Capture the cell that displays the provided text and extract its (X, Y) central coordinate. 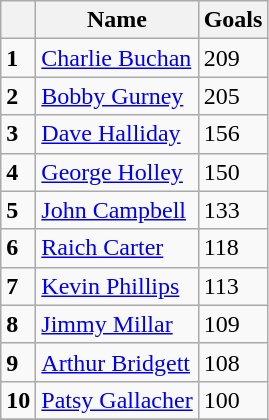
Goals (233, 20)
Bobby Gurney (117, 96)
8 (18, 324)
Kevin Phillips (117, 286)
6 (18, 248)
7 (18, 286)
Patsy Gallacher (117, 400)
1 (18, 58)
Jimmy Millar (117, 324)
Raich Carter (117, 248)
209 (233, 58)
150 (233, 172)
2 (18, 96)
Arthur Bridgett (117, 362)
118 (233, 248)
Name (117, 20)
John Campbell (117, 210)
109 (233, 324)
133 (233, 210)
205 (233, 96)
113 (233, 286)
10 (18, 400)
Charlie Buchan (117, 58)
4 (18, 172)
9 (18, 362)
156 (233, 134)
3 (18, 134)
George Holley (117, 172)
5 (18, 210)
100 (233, 400)
108 (233, 362)
Dave Halliday (117, 134)
